Detect which cell encompasses the target text, then output its [X, Y] center coordinate. 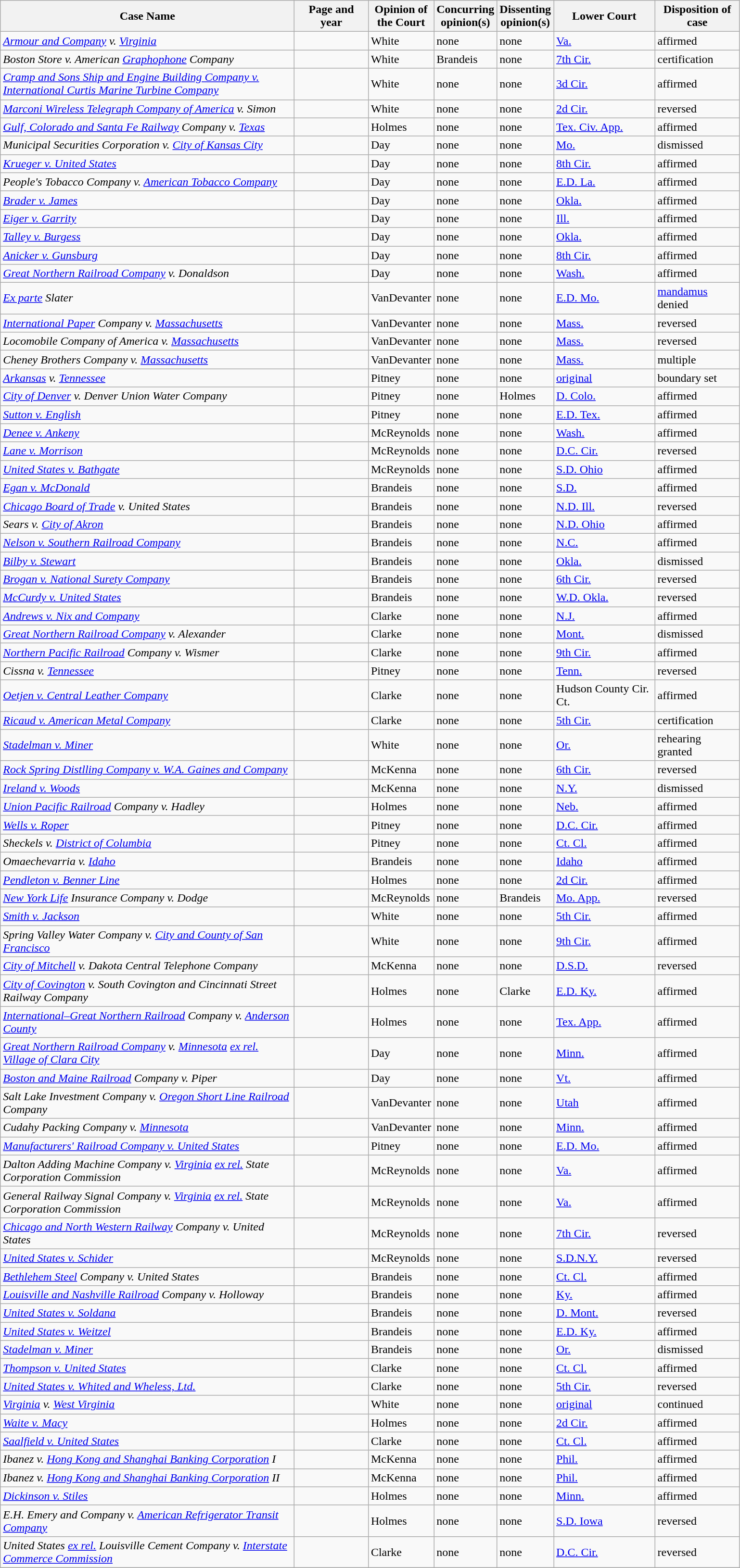
N.C. [604, 542]
McCurdy v. United States [147, 598]
Saalfield v. United States [147, 1441]
International Paper Company v. Massachusetts [147, 323]
Ibanez v. Hong Kong and Shanghai Banking Corporation II [147, 1478]
Eiger v. Garrity [147, 218]
Great Northern Railroad Company v. Minnesota ex rel. Village of Clara City [147, 1053]
3d Cir. [604, 84]
Pendleton v. Benner Line [147, 879]
Municipal Securities Corporation v. City of Kansas City [147, 145]
Louisville and Nashville Railroad Company v. Holloway [147, 1295]
Thompson v. United States [147, 1368]
Sutton v. English [147, 414]
S.D. Iowa [604, 1520]
Denee v. Ankeny [147, 433]
Brader v. James [147, 200]
Brogan v. National Surety Company [147, 579]
Case Name [147, 16]
Dissenting opinion(s) [525, 16]
D. Colo. [604, 396]
Lower Court [604, 16]
International–Great Northern Railroad Company v. Anderson County [147, 1022]
E.H. Emery and Company v. American Refrigerator Transit Company [147, 1520]
Vt. [604, 1078]
United States v. Whited and Wheless, Ltd. [147, 1386]
Ky. [604, 1295]
Talley v. Burgess [147, 237]
E.D. La. [604, 182]
multiple [697, 360]
Great Northern Railroad Company v. Alexander [147, 634]
Waite v. Macy [147, 1423]
Smith v. Jackson [147, 916]
Great Northern Railroad Company v. Donaldson [147, 274]
N.J. [604, 616]
Nelson v. Southern Railroad Company [147, 542]
Tenn. [604, 671]
Mo. App. [604, 898]
Utah [604, 1103]
boundary set [697, 378]
W.D. Okla. [604, 598]
Andrews v. Nix and Company [147, 616]
Ill. [604, 218]
Ibanez v. Hong Kong and Shanghai Banking Corporation I [147, 1459]
Cramp and Sons Ship and Engine Building Company v. International Curtis Marine Turbine Company [147, 84]
Salt Lake Investment Company v. Oregon Short Line Railroad Company [147, 1103]
Egan v. McDonald [147, 488]
Tex. App. [604, 1022]
N.D. Ohio [604, 524]
rehearing granted [697, 745]
Omaechevarria v. Idaho [147, 861]
D.S.D. [604, 966]
City of Covington v. South Covington and Cincinnati Street Railway Company [147, 991]
Locomobile Company of America v. Massachusetts [147, 341]
Concurring opinion(s) [466, 16]
New York Life Insurance Company v. Dodge [147, 898]
Bethlehem Steel Company v. United States [147, 1277]
United States v. Weitzel [147, 1331]
Mo. [604, 145]
Disposition of case [697, 16]
Krueger v. United States [147, 163]
D. Mont. [604, 1313]
Manufacturers' Railroad Company v. United States [147, 1146]
People's Tobacco Company v. American Tobacco Company [147, 182]
Virginia v. West Virginia [147, 1405]
Oetjen v. Central Leather Company [147, 695]
United States v. Schider [147, 1258]
City of Denver v. Denver Union Water Company [147, 396]
Sheckels v. District of Columbia [147, 843]
S.D. [604, 488]
Ireland v. Woods [147, 788]
Anicker v. Gunsburg [147, 255]
Ex parte Slater [147, 298]
Chicago Board of Trade v. United States [147, 506]
Armour and Company v. Virginia [147, 41]
City of Mitchell v. Dakota Central Telephone Company [147, 966]
Tex. Civ. App. [604, 127]
Dalton Adding Machine Company v. Virginia ex rel. State Corporation Commission [147, 1170]
N.D. Ill. [604, 506]
Spring Valley Water Company v. City and County of San Francisco [147, 941]
mandamus denied [697, 298]
United States v. Soldana [147, 1313]
Boston Store v. American Graphophone Company [147, 59]
S.D. Ohio [604, 469]
Union Pacific Railroad Company v. Hadley [147, 806]
Rock Spring Distlling Company v. W.A. Gaines and Company [147, 770]
Cudahy Packing Company v. Minnesota [147, 1128]
Opinion of the Court [401, 16]
Idaho [604, 861]
Boston and Maine Railroad Company v. Piper [147, 1078]
continued [697, 1405]
Cheney Brothers Company v. Massachusetts [147, 360]
Dickinson v. Stiles [147, 1496]
Lane v. Morrison [147, 451]
Marconi Wireless Telegraph Company of America v. Simon [147, 109]
Gulf, Colorado and Santa Fe Railway Company v. Texas [147, 127]
Ricaud v. American Metal Company [147, 720]
Cissna v. Tennessee [147, 671]
Mont. [604, 634]
N.Y. [604, 788]
Northern Pacific Railroad Company v. Wismer [147, 652]
Neb. [604, 806]
Page and year [332, 16]
Arkansas v. Tennessee [147, 378]
United States ex rel. Louisville Cement Company v. Interstate Commerce Commission [147, 1552]
Sears v. City of Akron [147, 524]
Wells v. Roper [147, 825]
Bilby v. Stewart [147, 561]
Hudson County Cir. Ct. [604, 695]
United States v. Bathgate [147, 469]
General Railway Signal Company v. Virginia ex rel. State Corporation Commission [147, 1202]
S.D.N.Y. [604, 1258]
E.D. Tex. [604, 414]
Chicago and North Western Railway Company v. United States [147, 1233]
